From the cell containing the given text, extract its center point as (x, y) coordinate. 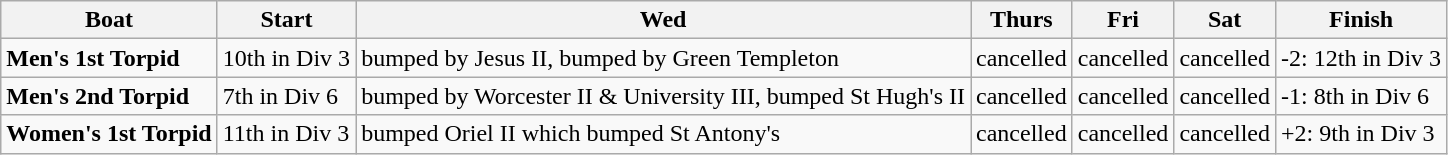
Finish (1362, 20)
+2: 9th in Div 3 (1362, 134)
Women's 1st Torpid (109, 134)
11th in Div 3 (286, 134)
Thurs (1022, 20)
Wed (664, 20)
Sat (1225, 20)
7th in Div 6 (286, 96)
Fri (1123, 20)
bumped Oriel II which bumped St Antony's (664, 134)
10th in Div 3 (286, 58)
-1: 8th in Div 6 (1362, 96)
Boat (109, 20)
Men's 2nd Torpid (109, 96)
-2: 12th in Div 3 (1362, 58)
Men's 1st Torpid (109, 58)
bumped by Jesus II, bumped by Green Templeton (664, 58)
bumped by Worcester II & University III, bumped St Hugh's II (664, 96)
Start (286, 20)
